Return the (x, y) coordinate for the center point of the cell that contains the specified text.  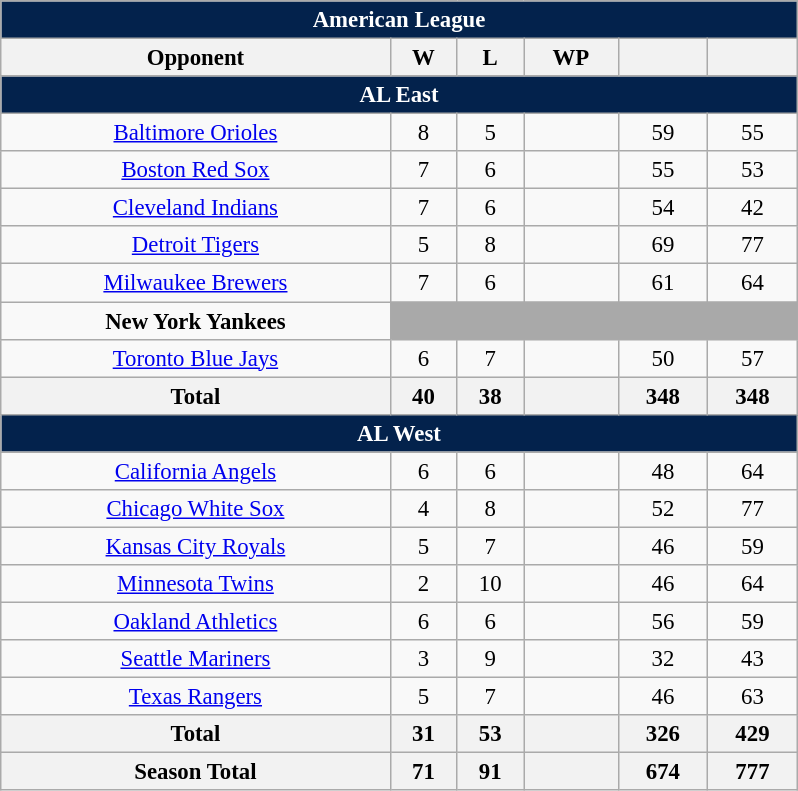
43 (753, 659)
Cleveland Indians (196, 208)
91 (490, 772)
Detroit Tigers (196, 245)
32 (663, 659)
10 (490, 584)
326 (663, 734)
Toronto Blue Jays (196, 358)
40 (424, 396)
3 (424, 659)
Seattle Mariners (196, 659)
56 (663, 621)
California Angels (196, 471)
777 (753, 772)
Oakland Athletics (196, 621)
31 (424, 734)
63 (753, 697)
L (490, 58)
2 (424, 584)
4 (424, 509)
54 (663, 208)
Baltimore Orioles (196, 133)
Milwaukee Brewers (196, 283)
9 (490, 659)
42 (753, 208)
Chicago White Sox (196, 509)
Texas Rangers (196, 697)
New York Yankees (196, 321)
57 (753, 358)
38 (490, 396)
71 (424, 772)
W (424, 58)
429 (753, 734)
69 (663, 245)
Minnesota Twins (196, 584)
AL West (399, 433)
Boston Red Sox (196, 170)
Opponent (196, 58)
674 (663, 772)
50 (663, 358)
Kansas City Royals (196, 546)
52 (663, 509)
WP (572, 58)
Season Total (196, 772)
61 (663, 283)
AL East (399, 95)
American League (399, 20)
48 (663, 471)
